Identify which cell holds the provided text, then report its [X, Y] central coordinate. 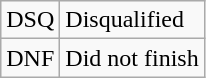
DNF [30, 58]
Disqualified [132, 20]
DSQ [30, 20]
Did not finish [132, 58]
